Find where the given text appears and provide that cell's center as [x, y] coordinate. 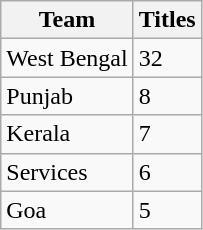
Services [67, 172]
6 [167, 172]
Team [67, 20]
Goa [67, 210]
7 [167, 134]
West Bengal [67, 58]
Punjab [67, 96]
32 [167, 58]
Kerala [67, 134]
5 [167, 210]
8 [167, 96]
Titles [167, 20]
